For the text-containing cell, return its midpoint in (X, Y) coordinate format. 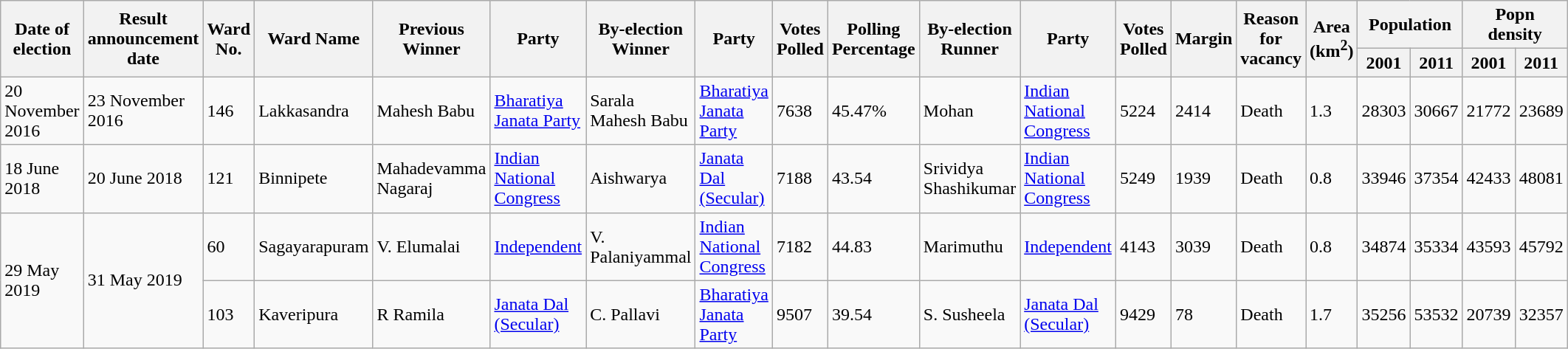
R Ramila (431, 314)
29 May 2019 (42, 280)
7182 (800, 246)
S. Susheela (969, 314)
Result announcement date (143, 38)
21772 (1488, 111)
1.3 (1332, 111)
32357 (1541, 314)
37354 (1437, 179)
Date of election (42, 38)
Kaveripura (314, 314)
Srividya Shashikumar (969, 179)
45.47% (873, 111)
42433 (1488, 179)
23 November 2016 (143, 111)
3039 (1203, 246)
34874 (1383, 246)
Mahadevamma Nagaraj (431, 179)
Sagayarapuram (314, 246)
35256 (1383, 314)
Sarala Mahesh Babu (641, 111)
Previous Winner (431, 38)
43.54 (873, 179)
5249 (1143, 179)
Margin (1203, 38)
20 November 2016 (42, 111)
60 (229, 246)
1939 (1203, 179)
28303 (1383, 111)
44.83 (873, 246)
7638 (800, 111)
31 May 2019 (143, 280)
7188 (800, 179)
WardNo. (229, 38)
Ward Name (314, 38)
30667 (1437, 111)
103 (229, 314)
By-election Winner (641, 38)
Population (1410, 25)
Aishwarya (641, 179)
Binnipete (314, 179)
1.7 (1332, 314)
Reason for vacancy (1271, 38)
By-election Runner (969, 38)
C. Pallavi (641, 314)
146 (229, 111)
78 (1203, 314)
43593 (1488, 246)
33946 (1383, 179)
Polling Percentage (873, 38)
Mohan (969, 111)
39.54 (873, 314)
5224 (1143, 111)
9507 (800, 314)
V. Elumalai (431, 246)
35334 (1437, 246)
2414 (1203, 111)
20 June 2018 (143, 179)
4143 (1143, 246)
Area(km2) (1332, 38)
53532 (1437, 314)
Popn density (1515, 25)
23689 (1541, 111)
V. Palaniyammal (641, 246)
45792 (1541, 246)
18 June 2018 (42, 179)
48081 (1541, 179)
121 (229, 179)
9429 (1143, 314)
Marimuthu (969, 246)
20739 (1488, 314)
Mahesh Babu (431, 111)
Lakkasandra (314, 111)
